For the text-containing cell, return its midpoint in [X, Y] coordinate format. 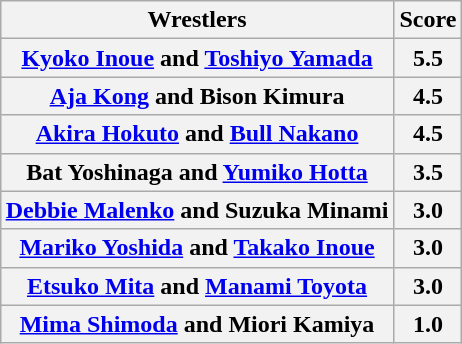
Kyoko Inoue and Toshiyo Yamada [197, 58]
3.5 [428, 172]
Debbie Malenko and Suzuka Minami [197, 210]
Mariko Yoshida and Takako Inoue [197, 248]
Aja Kong and Bison Kimura [197, 96]
Bat Yoshinaga and Yumiko Hotta [197, 172]
Etsuko Mita and Manami Toyota [197, 286]
5.5 [428, 58]
Mima Shimoda and Miori Kamiya [197, 324]
Score [428, 20]
1.0 [428, 324]
Akira Hokuto and Bull Nakano [197, 134]
Wrestlers [197, 20]
